Locate the cell with the specified text and output its (x, y) center coordinate. 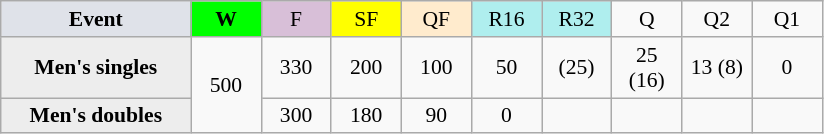
R32 (577, 19)
Q1 (787, 19)
W (226, 19)
330 (296, 68)
SF (366, 19)
QF (436, 19)
Men's singles (96, 68)
50 (506, 68)
25 (16) (647, 68)
13 (8) (717, 68)
90 (436, 116)
300 (296, 116)
(25) (577, 68)
Event (96, 19)
100 (436, 68)
500 (226, 86)
Q (647, 19)
R16 (506, 19)
180 (366, 116)
200 (366, 68)
Q2 (717, 19)
F (296, 19)
Men's doubles (96, 116)
